From the cell containing the given text, extract its center point as [X, Y] coordinate. 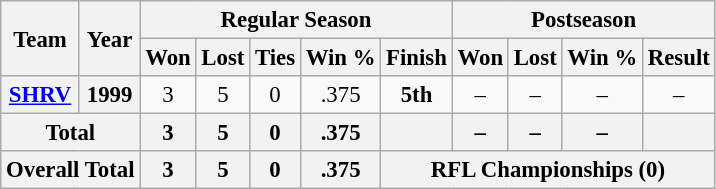
Team [40, 38]
Year [109, 38]
Ties [276, 58]
Regular Season [296, 20]
Result [678, 58]
1999 [109, 95]
Total [70, 133]
SHRV [40, 95]
Finish [416, 58]
Postseason [584, 20]
RFL Championships (0) [548, 170]
5th [416, 95]
Overall Total [70, 170]
